Detect which cell encompasses the target text, then output its (X, Y) center coordinate. 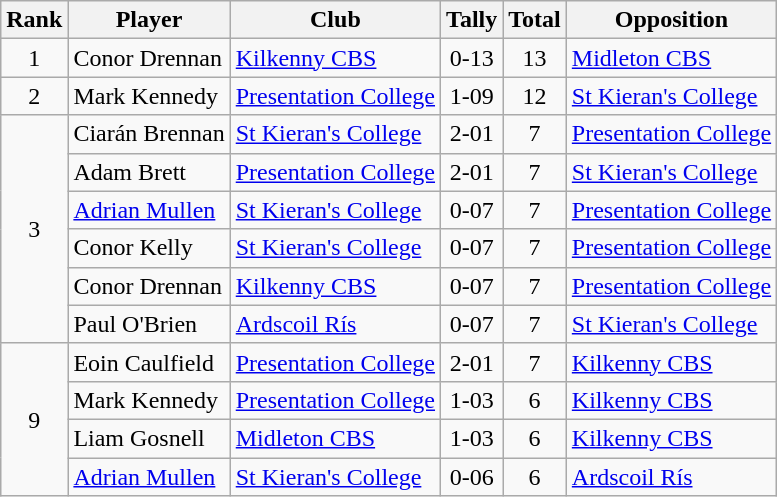
0-06 (472, 477)
0-13 (472, 58)
13 (535, 58)
Total (535, 20)
1 (34, 58)
Conor Kelly (149, 248)
Rank (34, 20)
1-09 (472, 96)
Tally (472, 20)
Player (149, 20)
Club (335, 20)
9 (34, 419)
Liam Gosnell (149, 438)
Adam Brett (149, 172)
Eoin Caulfield (149, 362)
12 (535, 96)
2 (34, 96)
3 (34, 229)
Opposition (671, 20)
Ciarán Brennan (149, 134)
Paul O'Brien (149, 324)
